From the cell containing the given text, extract its center point as [X, Y] coordinate. 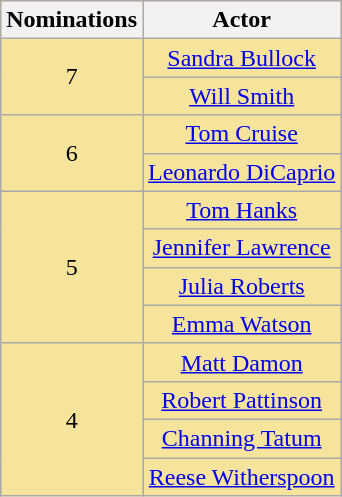
Actor [241, 20]
Leonardo DiCaprio [241, 172]
Will Smith [241, 96]
Channing Tatum [241, 438]
4 [72, 419]
Nominations [72, 20]
Reese Witherspoon [241, 477]
7 [72, 77]
Robert Pattinson [241, 400]
Tom Hanks [241, 210]
Julia Roberts [241, 286]
Emma Watson [241, 324]
6 [72, 153]
Sandra Bullock [241, 58]
Jennifer Lawrence [241, 248]
5 [72, 267]
Tom Cruise [241, 134]
Matt Damon [241, 362]
